Capture the cell that displays the provided text and extract its (x, y) central coordinate. 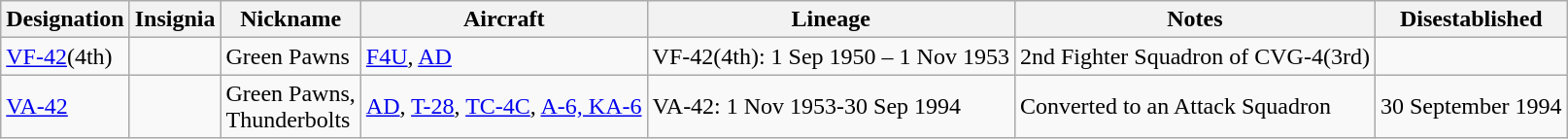
Lineage (831, 19)
Insignia (175, 19)
Disestablished (1471, 19)
VA-42: 1 Nov 1953-30 Sep 1994 (831, 107)
Nickname (290, 19)
VA-42 (65, 107)
Designation (65, 19)
Aircraft (503, 19)
VF-42(4th): 1 Sep 1950 – 1 Nov 1953 (831, 56)
F4U, AD (503, 56)
Converted to an Attack Squadron (1195, 107)
VF-42(4th) (65, 56)
Green Pawns (290, 56)
2nd Fighter Squadron of CVG-4(3rd) (1195, 56)
AD, T-28, TC-4C, A-6, KA-6 (503, 107)
Green Pawns,Thunderbolts (290, 107)
30 September 1994 (1471, 107)
Notes (1195, 19)
